Scan for the cell matching the given text and deliver its [x, y] coordinate at center. 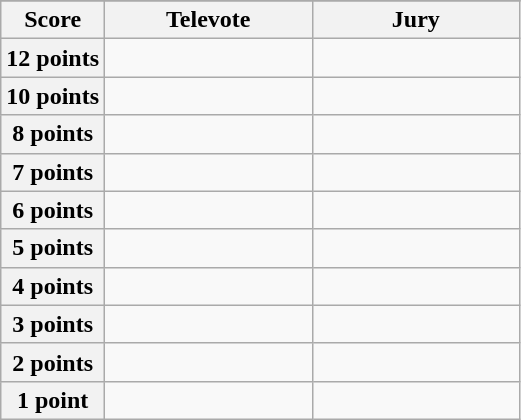
Televote [209, 20]
4 points [53, 286]
Score [53, 20]
12 points [53, 58]
3 points [53, 324]
10 points [53, 96]
8 points [53, 134]
2 points [53, 362]
1 point [53, 400]
5 points [53, 248]
Jury [416, 20]
6 points [53, 210]
7 points [53, 172]
